Return the (X, Y) coordinate for the center point of the cell that contains the specified text.  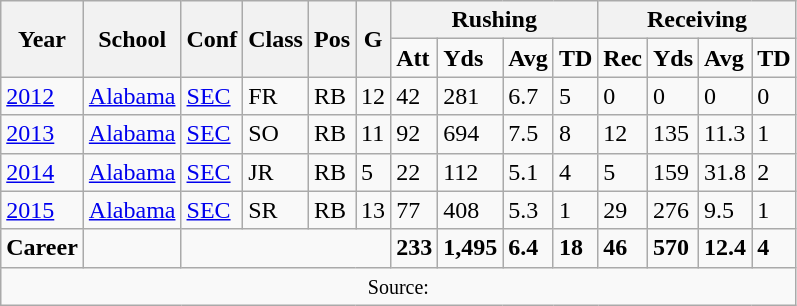
Att (414, 58)
11 (374, 134)
SO (276, 134)
2014 (42, 172)
2012 (42, 96)
8 (575, 134)
276 (672, 210)
29 (623, 210)
Class (276, 39)
FR (276, 96)
Career (42, 248)
Rec (623, 58)
11.3 (726, 134)
G (374, 39)
School (132, 39)
6.4 (528, 248)
2013 (42, 134)
9.5 (726, 210)
135 (672, 134)
Year (42, 39)
2015 (42, 210)
5.3 (528, 210)
42 (414, 96)
1,495 (470, 248)
12.4 (726, 248)
JR (276, 172)
7.5 (528, 134)
281 (470, 96)
46 (623, 248)
13 (374, 210)
2 (774, 172)
Receiving (697, 20)
Source: (398, 286)
233 (414, 248)
31.8 (726, 172)
92 (414, 134)
SR (276, 210)
6.7 (528, 96)
Pos (332, 39)
77 (414, 210)
408 (470, 210)
Rushing (494, 20)
570 (672, 248)
694 (470, 134)
159 (672, 172)
18 (575, 248)
5.1 (528, 172)
Conf (212, 39)
22 (414, 172)
112 (470, 172)
